Pinpoint the cell where the given text exists, returning its [x, y] midpoint coordinate. 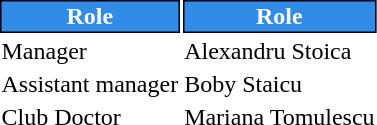
Boby Staicu [280, 84]
Alexandru Stoica [280, 51]
Assistant manager [90, 84]
Manager [90, 51]
